From the cell containing the given text, extract its center point as [X, Y] coordinate. 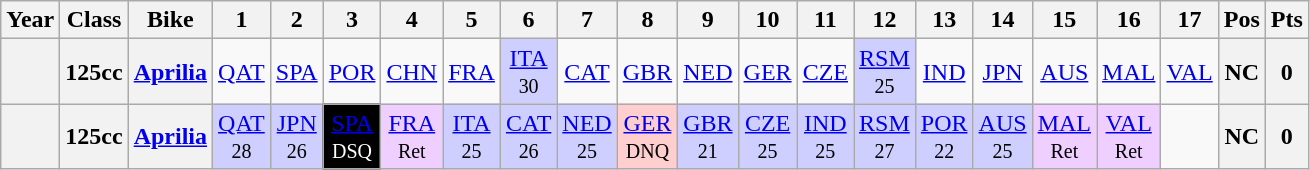
12 [885, 20]
SPADSQ [352, 136]
JPN26 [296, 136]
CHN [412, 72]
VAL [1190, 72]
ITA25 [472, 136]
15 [1064, 20]
ITA30 [528, 72]
Year [30, 20]
8 [647, 20]
AUS [1064, 72]
13 [944, 20]
Pos [1242, 20]
GERDNQ [647, 136]
17 [1190, 20]
14 [1002, 20]
RSM25 [885, 72]
AUS25 [1002, 136]
QAT28 [242, 136]
FRARet [412, 136]
GBR [647, 72]
6 [528, 20]
Bike [170, 20]
CAT26 [528, 136]
9 [708, 20]
NED25 [587, 136]
5 [472, 20]
JPN [1002, 72]
FRA [472, 72]
16 [1129, 20]
GER [768, 72]
CZE [825, 72]
CAT [587, 72]
10 [768, 20]
SPA [296, 72]
IND25 [825, 136]
MAL [1129, 72]
2 [296, 20]
Pts [1286, 20]
POR [352, 72]
3 [352, 20]
Class [94, 20]
VALRet [1129, 136]
IND [944, 72]
POR22 [944, 136]
QAT [242, 72]
7 [587, 20]
CZE25 [768, 136]
RSM27 [885, 136]
NED [708, 72]
MALRet [1064, 136]
1 [242, 20]
11 [825, 20]
GBR21 [708, 136]
4 [412, 20]
